Determine the [x, y] coordinate at the center of the cell enclosing the given text.  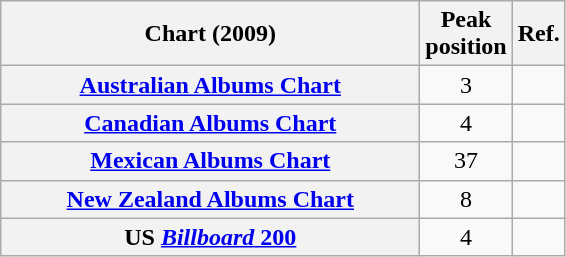
Ref. [538, 34]
37 [466, 161]
Mexican Albums Chart [210, 161]
3 [466, 85]
Peakposition [466, 34]
Chart (2009) [210, 34]
8 [466, 199]
New Zealand Albums Chart [210, 199]
US Billboard 200 [210, 237]
Australian Albums Chart [210, 85]
Canadian Albums Chart [210, 123]
